Return the [x, y] coordinate for the center point of the cell that contains the specified text.  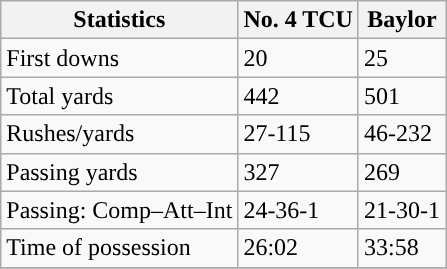
33:58 [402, 248]
No. 4 TCU [298, 20]
501 [402, 96]
26:02 [298, 248]
Passing: Comp–Att–Int [120, 210]
Rushes/yards [120, 134]
Total yards [120, 96]
25 [402, 58]
Passing yards [120, 172]
Baylor [402, 20]
46-232 [402, 134]
269 [402, 172]
Statistics [120, 20]
First downs [120, 58]
21-30-1 [402, 210]
24-36-1 [298, 210]
27-115 [298, 134]
Time of possession [120, 248]
442 [298, 96]
327 [298, 172]
20 [298, 58]
